Determine the (x, y) coordinate at the center of the cell enclosing the given text.  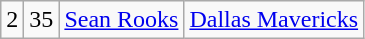
Sean Rooks (122, 20)
2 (12, 20)
35 (42, 20)
Dallas Mavericks (274, 20)
